Identify which cell holds the provided text, then report its [X, Y] central coordinate. 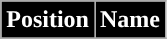
Name [130, 20]
Position [48, 20]
